From the cell containing the given text, extract its center point as [x, y] coordinate. 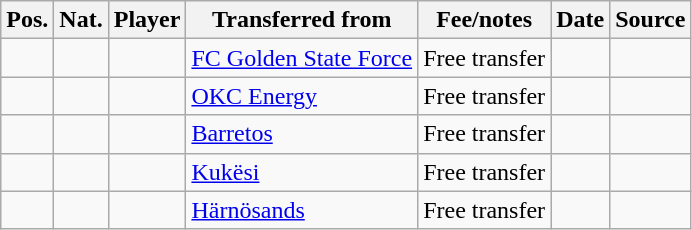
OKC Energy [302, 96]
Härnösands [302, 210]
Date [580, 20]
FC Golden State Force [302, 58]
Pos. [28, 20]
Barretos [302, 134]
Transferred from [302, 20]
Source [650, 20]
Kukësi [302, 172]
Nat. [81, 20]
Player [147, 20]
Fee/notes [484, 20]
